Capture the cell that displays the provided text and extract its [x, y] central coordinate. 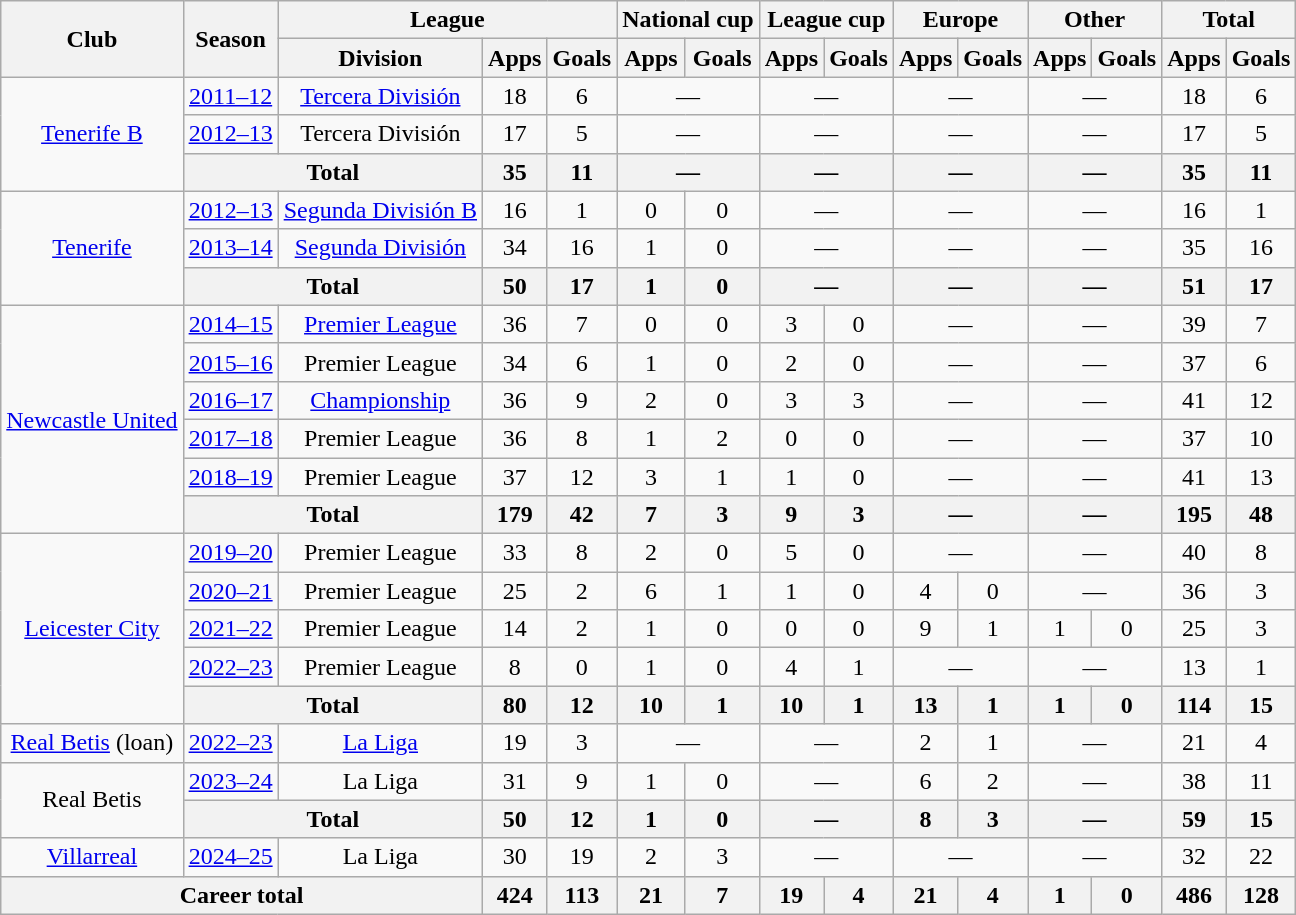
31 [515, 781]
2018–19 [230, 477]
59 [1194, 819]
2020–21 [230, 591]
2019–20 [230, 553]
Newcastle United [92, 419]
Segunda División B [380, 210]
40 [1194, 553]
Leicester City [92, 629]
128 [1261, 895]
Tenerife [92, 248]
2023–24 [230, 781]
National cup [688, 20]
42 [582, 515]
2016–17 [230, 400]
80 [515, 705]
39 [1194, 324]
Championship [380, 400]
Club [92, 39]
Villarreal [92, 857]
2013–14 [230, 248]
2015–16 [230, 362]
424 [515, 895]
38 [1194, 781]
33 [515, 553]
179 [515, 515]
195 [1194, 515]
30 [515, 857]
Career total [242, 895]
2011–12 [230, 96]
114 [1194, 705]
32 [1194, 857]
Other [1095, 20]
113 [582, 895]
League [448, 20]
51 [1194, 286]
2024–25 [230, 857]
Tenerife B [92, 134]
Segunda División [380, 248]
22 [1261, 857]
2014–15 [230, 324]
2017–18 [230, 438]
486 [1194, 895]
14 [515, 629]
48 [1261, 515]
Division [380, 58]
Real Betis (loan) [92, 743]
2021–22 [230, 629]
Europe [960, 20]
Season [230, 39]
Real Betis [92, 800]
League cup [826, 20]
